Search for the cell housing the specified text and yield its (x, y) center coordinate. 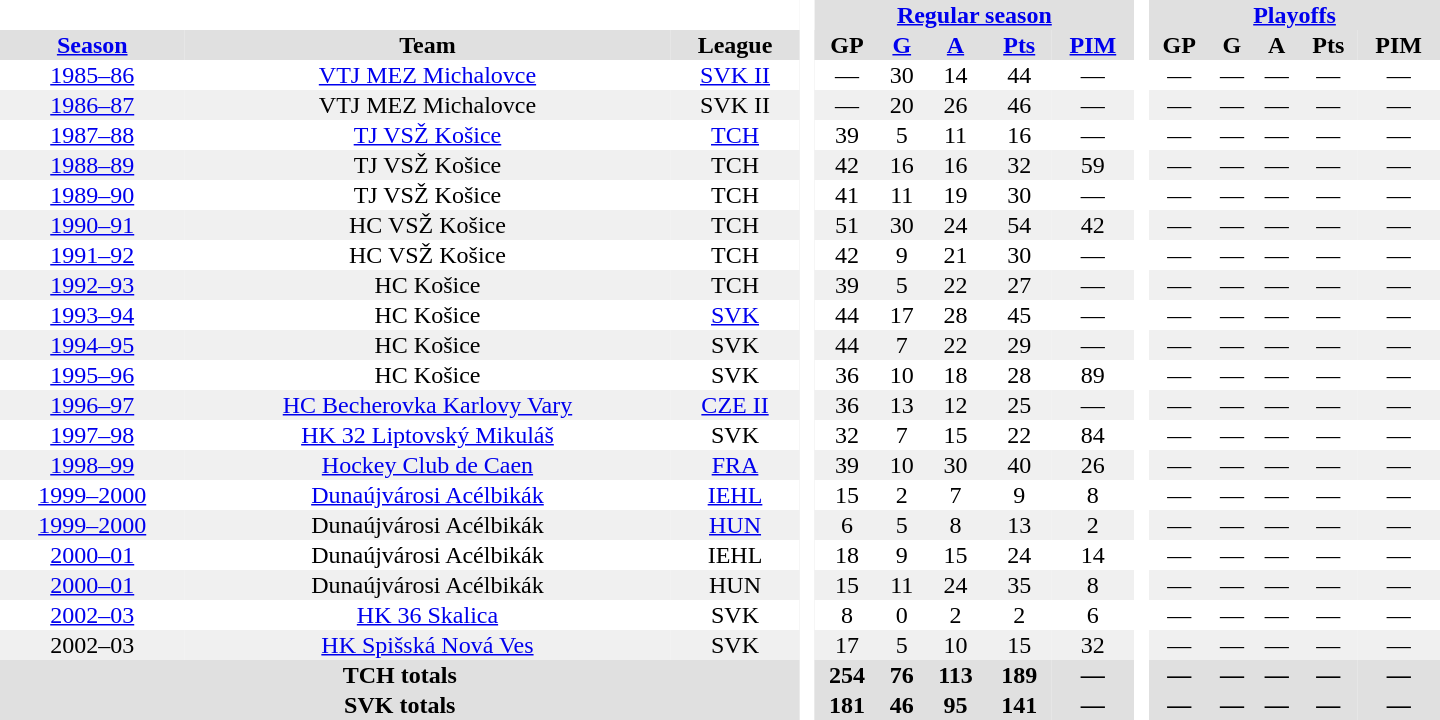
League (734, 45)
1993–94 (92, 315)
20 (902, 105)
41 (848, 195)
19 (956, 195)
254 (848, 675)
0 (902, 615)
1989–90 (92, 195)
1991–92 (92, 255)
1987–88 (92, 135)
35 (1020, 585)
25 (1020, 405)
113 (956, 675)
1994–95 (92, 345)
89 (1094, 375)
TCH totals (400, 675)
40 (1020, 465)
Regular season (975, 15)
76 (902, 675)
1992–93 (92, 285)
12 (956, 405)
HK 32 Liptovský Mikuláš (427, 435)
FRA (734, 465)
1996–97 (92, 405)
Season (92, 45)
Team (427, 45)
Hockey Club de Caen (427, 465)
1986–87 (92, 105)
1988–89 (92, 165)
84 (1094, 435)
141 (1020, 705)
45 (1020, 315)
59 (1094, 165)
1985–86 (92, 75)
54 (1020, 225)
SVK totals (400, 705)
51 (848, 225)
HK Spišská Nová Ves (427, 645)
Playoffs (1294, 15)
189 (1020, 675)
1998–99 (92, 465)
27 (1020, 285)
HK 36 Skalica (427, 615)
21 (956, 255)
1997–98 (92, 435)
1995–96 (92, 375)
1990–91 (92, 225)
CZE II (734, 405)
29 (1020, 345)
HC Becherovka Karlovy Vary (427, 405)
181 (848, 705)
95 (956, 705)
